Scan for the cell matching the given text and deliver its [x, y] coordinate at center. 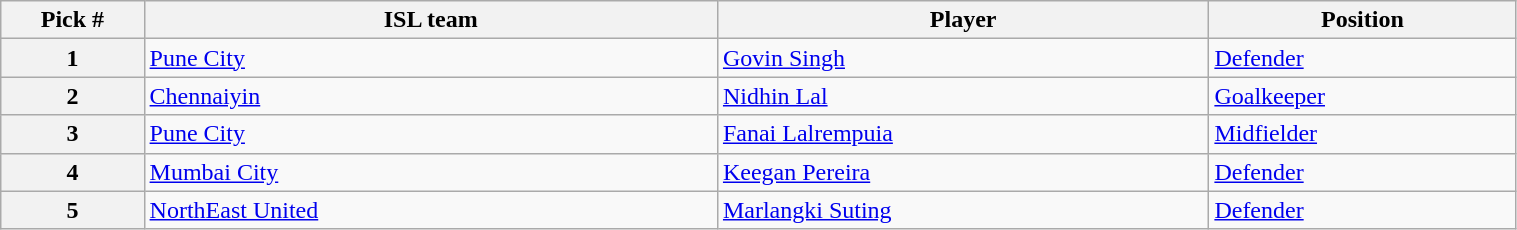
Govin Singh [962, 58]
1 [72, 58]
Nidhin Lal [962, 96]
Mumbai City [430, 172]
2 [72, 96]
Player [962, 20]
Midfielder [1362, 134]
Keegan Pereira [962, 172]
Goalkeeper [1362, 96]
5 [72, 210]
Position [1362, 20]
Pick # [72, 20]
ISL team [430, 20]
Chennaiyin [430, 96]
NorthEast United [430, 210]
4 [72, 172]
3 [72, 134]
Fanai Lalrempuia [962, 134]
Marlangki Suting [962, 210]
